Return the (X, Y) coordinate for the center point of the cell that contains the specified text.  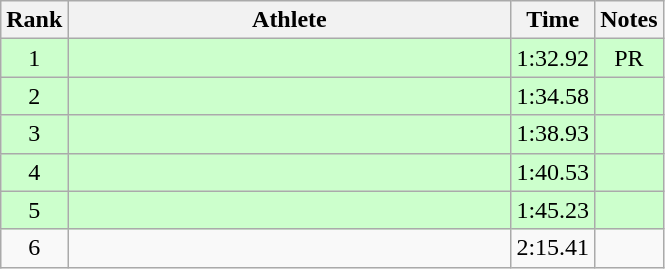
1:40.53 (553, 172)
5 (34, 210)
1:32.92 (553, 58)
4 (34, 172)
1 (34, 58)
PR (629, 58)
Athlete (290, 20)
Time (553, 20)
1:34.58 (553, 96)
Notes (629, 20)
2 (34, 96)
1:38.93 (553, 134)
Rank (34, 20)
2:15.41 (553, 248)
3 (34, 134)
6 (34, 248)
1:45.23 (553, 210)
